Locate the cell with the specified text and output its (x, y) center coordinate. 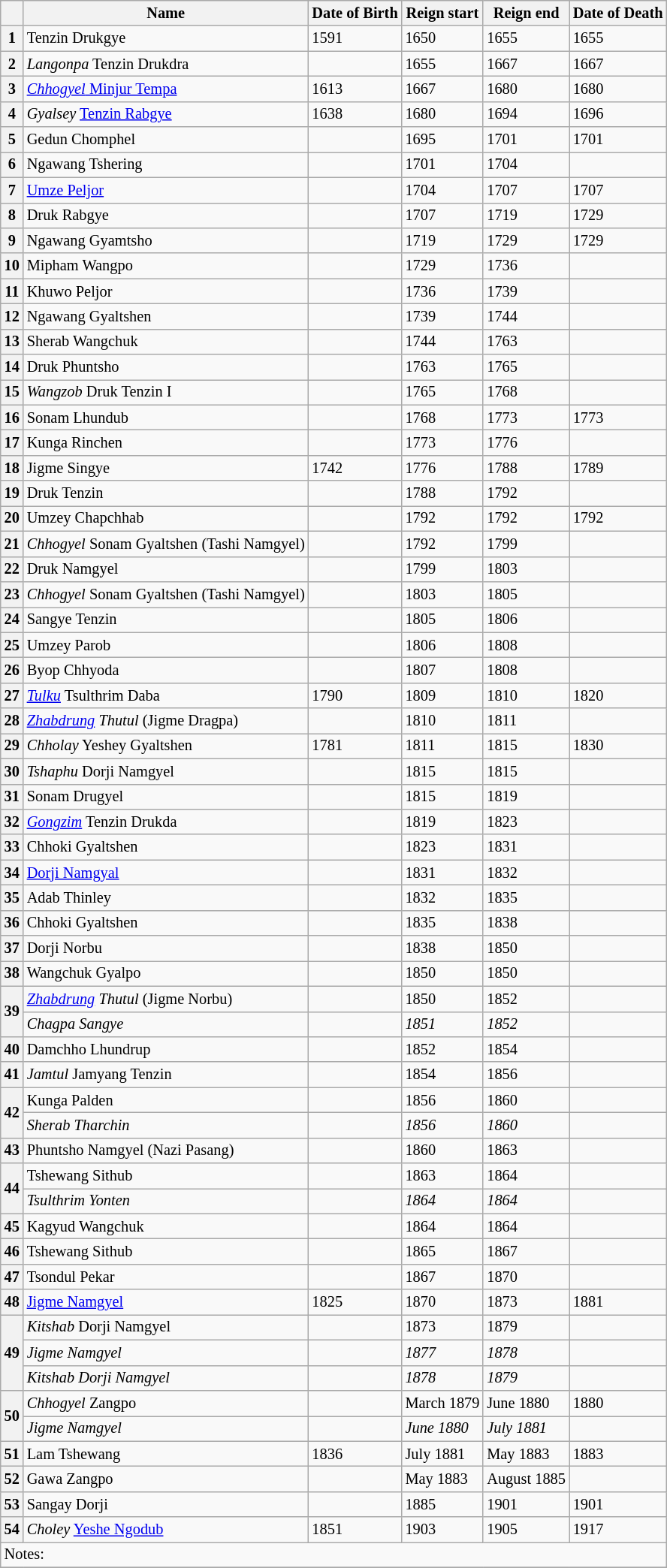
Zhabdrung Thutul (Jigme Norbu) (166, 999)
Dorji Norbu (166, 948)
31 (12, 797)
Chhogyel Minjur Tempa (166, 89)
30 (12, 771)
48 (12, 1302)
Date of Death (618, 13)
Chhogyel Zangpo (166, 1403)
Phuntsho Namgyel (Nazi Pasang) (166, 1150)
21 (12, 544)
1830 (618, 746)
52 (12, 1479)
1 (12, 38)
25 (12, 645)
16 (12, 418)
1696 (618, 114)
Umzey Chapchhab (166, 518)
2 (12, 64)
Choley Yeshe Ngodub (166, 1530)
27 (12, 695)
Dorji Namgyal (166, 873)
Jigme Singye (166, 468)
1742 (355, 468)
7 (12, 190)
1591 (355, 38)
26 (12, 670)
Gyalsey Tenzin Rabgye (166, 114)
44 (12, 1188)
March 1879 (443, 1403)
Wangchuk Gyalpo (166, 973)
Gawa Zangpo (166, 1479)
August 1885 (526, 1479)
Druk Phuntsho (166, 367)
Sherab Tharchin (166, 1125)
Ngawang Gyaltshen (166, 316)
Chagpa Sangye (166, 1024)
46 (12, 1252)
42 (12, 1113)
28 (12, 721)
Chholay Yeshey Gyaltshen (166, 746)
50 (12, 1415)
Kunga Palden (166, 1100)
Druk Tenzin (166, 493)
Sonam Drugyel (166, 797)
17 (12, 442)
4 (12, 114)
1638 (355, 114)
20 (12, 518)
3 (12, 89)
Damchho Lhundrup (166, 1049)
Ngawang Tshering (166, 164)
Adab Thinley (166, 897)
35 (12, 897)
1650 (443, 38)
12 (12, 316)
1790 (355, 695)
Gedun Chomphel (166, 140)
1789 (618, 468)
1820 (618, 695)
15 (12, 392)
49 (12, 1352)
Tsondul Pekar (166, 1277)
Jamtul Jamyang Tenzin (166, 1075)
1885 (443, 1504)
47 (12, 1277)
18 (12, 468)
1613 (355, 89)
19 (12, 493)
1877 (443, 1352)
39 (12, 1011)
1903 (443, 1530)
Khuwo Peljor (166, 291)
5 (12, 140)
6 (12, 164)
51 (12, 1454)
38 (12, 973)
29 (12, 746)
1880 (618, 1403)
Umze Peljor (166, 190)
Gongzim Tenzin Drukda (166, 822)
1881 (618, 1302)
54 (12, 1530)
1836 (355, 1454)
Reign end (526, 13)
22 (12, 569)
Druk Namgyel (166, 569)
Zhabdrung Thutul (Jigme Dragpa) (166, 721)
40 (12, 1049)
36 (12, 923)
1694 (526, 114)
11 (12, 291)
1809 (443, 695)
Sonam Lhundub (166, 418)
1865 (443, 1252)
Sangye Tenzin (166, 620)
1825 (355, 1302)
9 (12, 240)
Reign start (443, 13)
34 (12, 873)
Kunga Rinchen (166, 442)
53 (12, 1504)
Kagyud Wangchuk (166, 1226)
Date of Birth (355, 13)
Lam Tshewang (166, 1454)
Ngawang Gyamtsho (166, 240)
Tenzin Drukgye (166, 38)
Langonpa Tenzin Drukdra (166, 64)
Name (166, 13)
1905 (526, 1530)
43 (12, 1150)
13 (12, 342)
1695 (443, 140)
24 (12, 620)
8 (12, 216)
Wangzob Druk Tenzin I (166, 392)
Tsulthrim Yonten (166, 1201)
1781 (355, 746)
Umzey Parob (166, 645)
23 (12, 594)
33 (12, 847)
10 (12, 266)
Notes: (333, 1554)
1883 (618, 1454)
Tshaphu Dorji Namgyel (166, 771)
1917 (618, 1530)
Sangay Dorji (166, 1504)
14 (12, 367)
1807 (443, 670)
37 (12, 948)
45 (12, 1226)
Sherab Wangchuk (166, 342)
41 (12, 1075)
Mipham Wangpo (166, 266)
Druk Rabgye (166, 216)
Byop Chhyoda (166, 670)
Tulku Tsulthrim Daba (166, 695)
32 (12, 822)
